Find where the given text appears and provide that cell's center as (X, Y) coordinate. 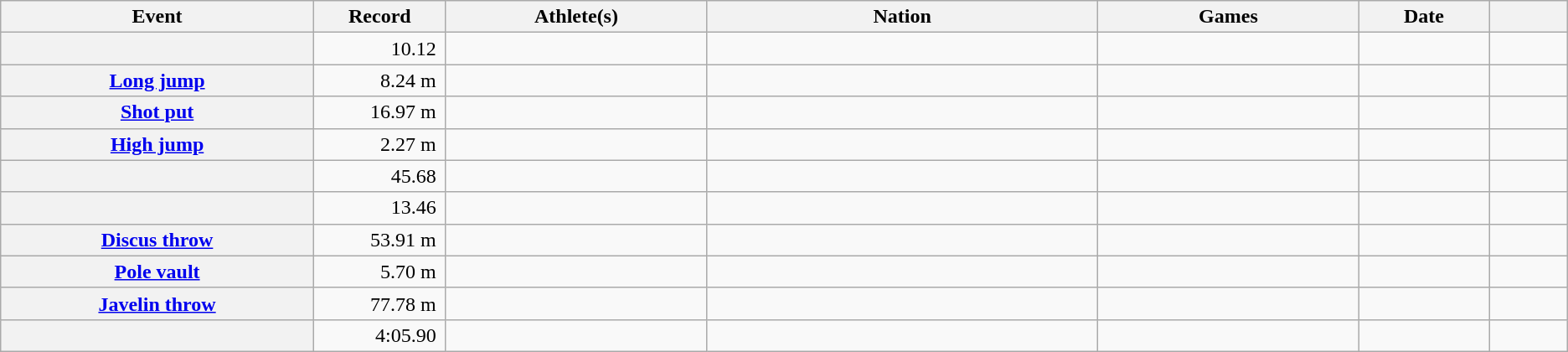
53.91 m (379, 240)
Discus throw (157, 240)
8.24 m (379, 80)
13.46 (379, 208)
16.97 m (379, 112)
Long jump (157, 80)
Nation (903, 17)
Record (379, 17)
4:05.90 (379, 335)
45.68 (379, 176)
High jump (157, 144)
2.27 m (379, 144)
5.70 m (379, 272)
77.78 m (379, 303)
Javelin throw (157, 303)
Shot put (157, 112)
Date (1424, 17)
Event (157, 17)
Athlete(s) (576, 17)
10.12 (379, 49)
Pole vault (157, 272)
Games (1228, 17)
